Pinpoint the cell where the given text exists, returning its (X, Y) midpoint coordinate. 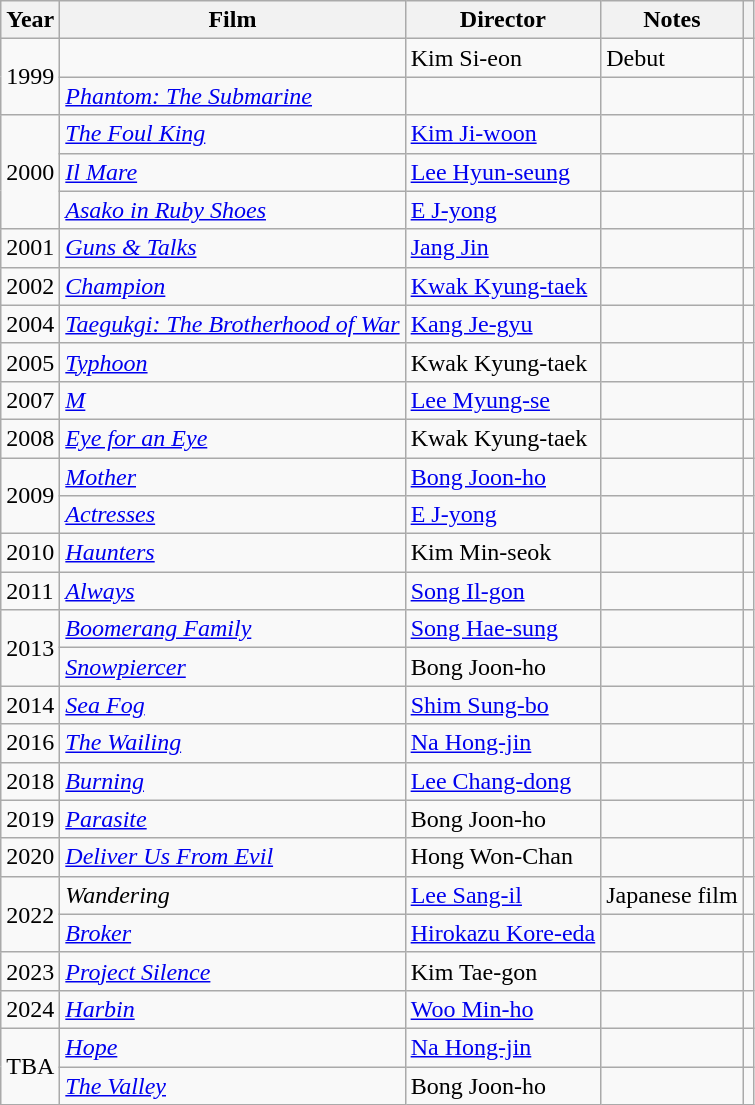
Lee Myung-se (503, 400)
2020 (30, 857)
Project Silence (232, 971)
2010 (30, 553)
1999 (30, 77)
Broker (232, 933)
M (232, 400)
Deliver Us From Evil (232, 857)
Kim Si-eon (503, 58)
2001 (30, 248)
Actresses (232, 515)
2008 (30, 438)
TBA (30, 1066)
2002 (30, 286)
2000 (30, 172)
2022 (30, 914)
Guns & Talks (232, 248)
Parasite (232, 819)
Year (30, 20)
Film (232, 20)
2005 (30, 362)
Snowpiercer (232, 667)
Notes (672, 20)
Kim Min-seok (503, 553)
Hirokazu Kore-eda (503, 933)
Jang Jin (503, 248)
The Valley (232, 1085)
Asako in Ruby Shoes (232, 210)
Song Il-gon (503, 591)
Lee Hyun-seung (503, 172)
2018 (30, 781)
2023 (30, 971)
Debut (672, 58)
Lee Sang-il (503, 895)
2019 (30, 819)
Sea Fog (232, 705)
Always (232, 591)
Mother (232, 477)
Japanese film (672, 895)
2016 (30, 743)
Shim Sung-bo (503, 705)
The Wailing (232, 743)
Song Hae-sung (503, 629)
2024 (30, 1009)
Hong Won-Chan (503, 857)
Burning (232, 781)
2007 (30, 400)
Wandering (232, 895)
The Foul King (232, 134)
Woo Min-ho (503, 1009)
2014 (30, 705)
Haunters (232, 553)
Director (503, 20)
2009 (30, 496)
Kim Ji-woon (503, 134)
2011 (30, 591)
Eye for an Eye (232, 438)
Kang Je-gyu (503, 324)
Hope (232, 1047)
Boomerang Family (232, 629)
Il Mare (232, 172)
2004 (30, 324)
Phantom: The Submarine (232, 96)
Typhoon (232, 362)
Champion (232, 286)
Harbin (232, 1009)
Taegukgi: The Brotherhood of War (232, 324)
Kim Tae-gon (503, 971)
Lee Chang-dong (503, 781)
2013 (30, 648)
